Find where the given text appears and provide that cell's center as (x, y) coordinate. 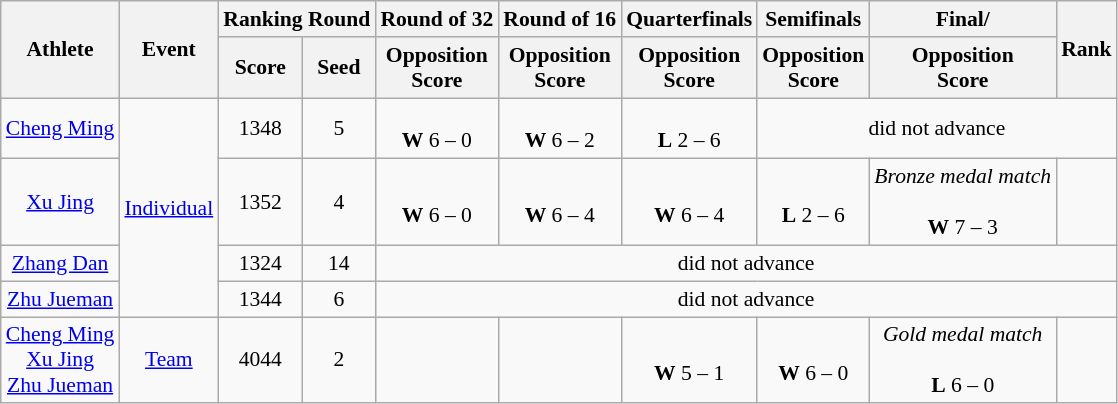
Final/ (962, 19)
Event (168, 50)
Bronze medal matchW 7 – 3 (962, 202)
Score (260, 68)
Seed (338, 68)
Quarterfinals (689, 19)
1348 (260, 128)
6 (338, 299)
Ranking Round (296, 19)
2 (338, 360)
4 (338, 202)
1324 (260, 264)
Zhang Dan (60, 264)
Cheng Ming (60, 128)
W 5 – 1 (689, 360)
14 (338, 264)
Round of 16 (560, 19)
Semifinals (813, 19)
Round of 32 (436, 19)
4044 (260, 360)
Individual (168, 208)
Zhu Jueman (60, 299)
Rank (1086, 50)
5 (338, 128)
Team (168, 360)
Cheng MingXu JingZhu Jueman (60, 360)
Gold medal matchL 6 – 0 (962, 360)
Xu Jing (60, 202)
Athlete (60, 50)
1352 (260, 202)
W 6 – 2 (560, 128)
1344 (260, 299)
